For the text-containing cell, return its midpoint in (x, y) coordinate format. 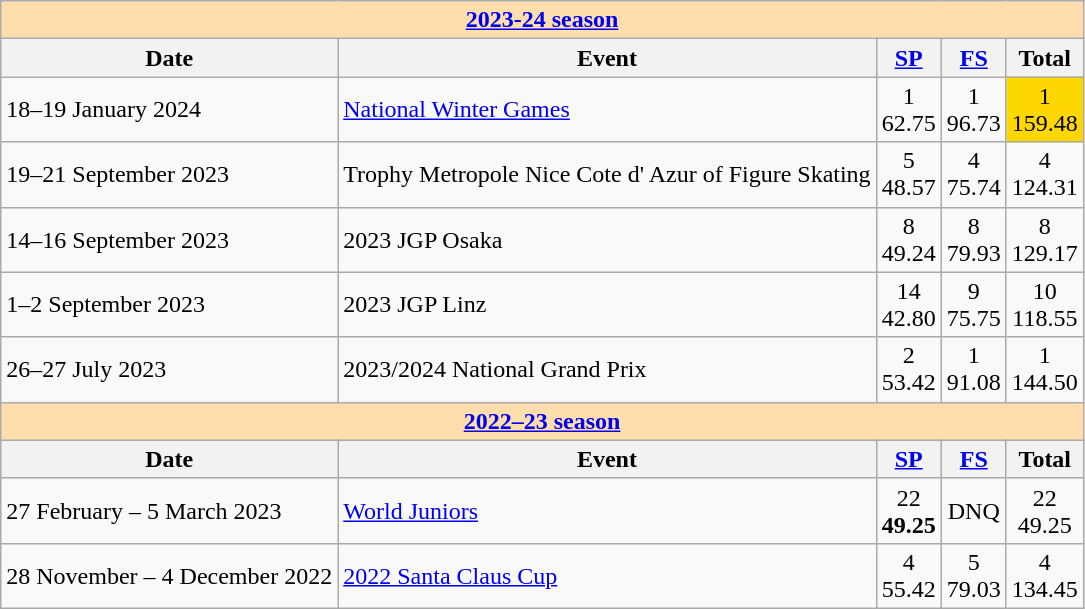
19–21 September 2023 (170, 174)
Trophy Metropole Nice Cote d' Azur of Figure Skating (607, 174)
2023 JGP Linz (607, 304)
4 55.42 (908, 576)
10118.55 (1044, 304)
National Winter Games (607, 110)
28 November – 4 December 2022 (170, 576)
14–16 September 2023 (170, 240)
DNQ (974, 510)
27 February – 5 March 2023 (170, 510)
1 62.75 (908, 110)
1144.50 (1044, 370)
2023/2024 National Grand Prix (607, 370)
1 159.48 (1044, 110)
1–2 September 2023 (170, 304)
5 79.03 (974, 576)
4124.31 (1044, 174)
253.42 (908, 370)
26–27 July 2023 (170, 370)
849.24 (908, 240)
World Juniors (607, 510)
2023 JGP Osaka (607, 240)
1442.80 (908, 304)
4 134.45 (1044, 576)
879.93 (974, 240)
2022–23 season (542, 421)
475.74 (974, 174)
2023-24 season (542, 20)
8129.17 (1044, 240)
548.57 (908, 174)
975.75 (974, 304)
2022 Santa Claus Cup (607, 576)
18–19 January 2024 (170, 110)
1 96.73 (974, 110)
191.08 (974, 370)
